Provide the [X, Y] coordinate of the cell's center where the given text is located.  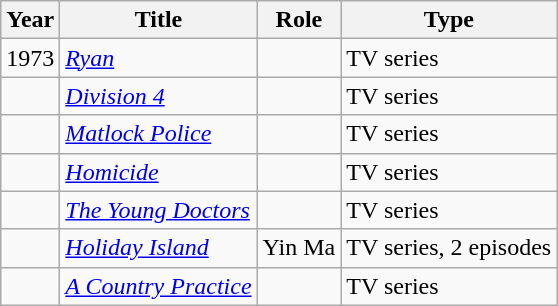
TV series, 2 episodes [449, 248]
Role [299, 20]
Division 4 [158, 96]
Matlock Police [158, 134]
Title [158, 20]
Holiday Island [158, 248]
The Young Doctors [158, 210]
A Country Practice [158, 286]
Ryan [158, 58]
Year [30, 20]
1973 [30, 58]
Yin Ma [299, 248]
Homicide [158, 172]
Type [449, 20]
